Find where the given text appears and provide that cell's center as [x, y] coordinate. 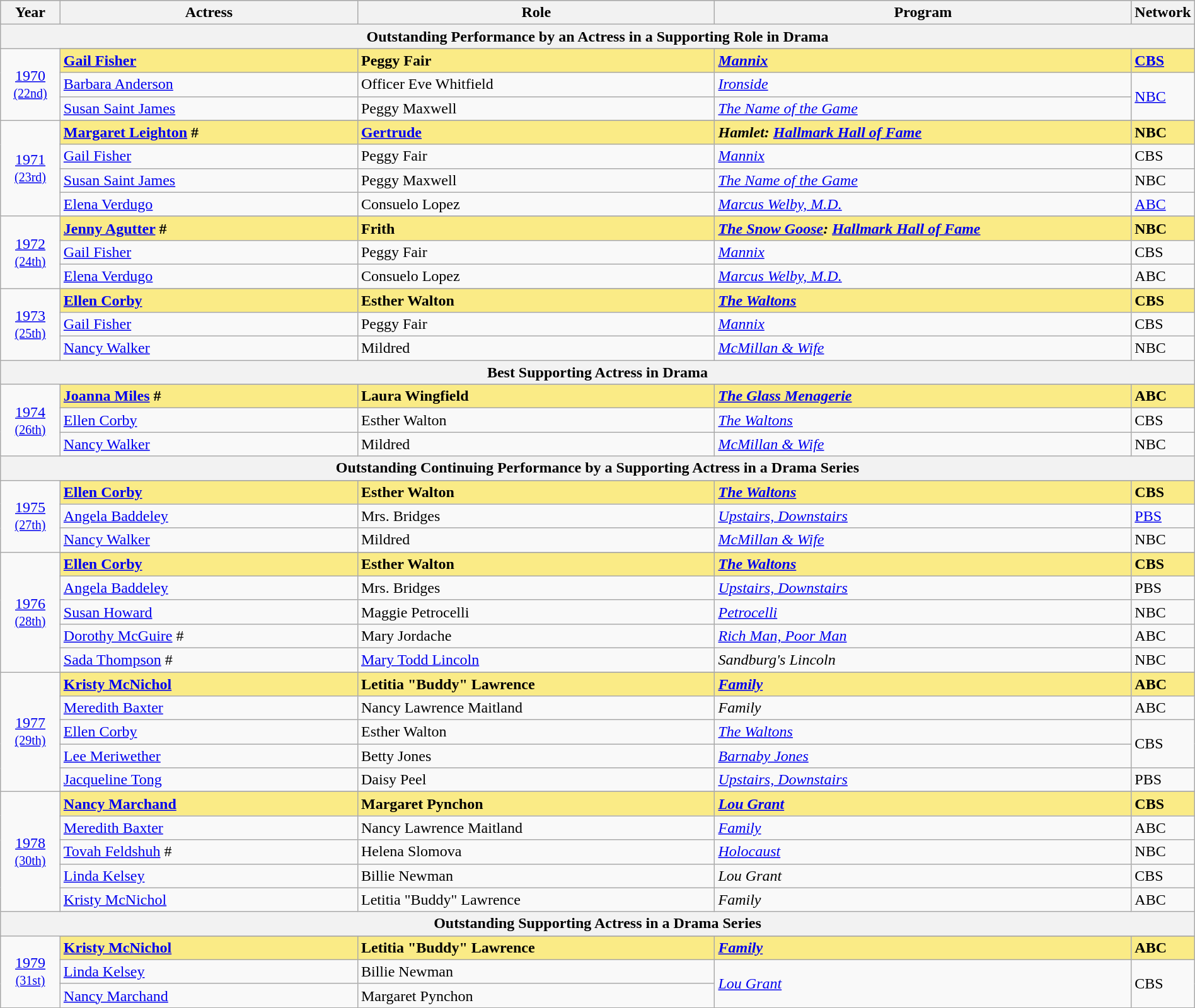
Mary Todd Lincoln [536, 660]
1974(26th) [30, 420]
Outstanding Continuing Performance by a Supporting Actress in a Drama Series [597, 468]
Actress [209, 13]
Maggie Petrocelli [536, 612]
Role [536, 13]
Year [30, 13]
Sandburg's Lincoln [923, 660]
Frith [536, 228]
Margaret Leighton # [209, 132]
Betty Jones [536, 756]
1977(29th) [30, 731]
1972(24th) [30, 252]
1976(28th) [30, 612]
Hamlet: Hallmark Hall of Fame [923, 132]
Mary Jordache [536, 636]
Outstanding Supporting Actress in a Drama Series [597, 924]
Joanna Miles # [209, 396]
Tovah Feldshuh # [209, 852]
Officer Eve Whitfield [536, 84]
Rich Man, Poor Man [923, 636]
Sada Thompson # [209, 660]
Barnaby Jones [923, 756]
The Snow Goose: Hallmark Hall of Fame [923, 228]
Laura Wingfield [536, 396]
1979(31st) [30, 971]
Program [923, 13]
Barbara Anderson [209, 84]
Holocaust [923, 852]
Best Supporting Actress in Drama [597, 372]
Petrocelli [923, 612]
1978(30th) [30, 852]
Gertrude [536, 132]
Lee Meriwether [209, 756]
Ironside [923, 84]
Jacqueline Tong [209, 780]
1970(22nd) [30, 84]
Network [1163, 13]
Daisy Peel [536, 780]
Outstanding Performance by an Actress in a Supporting Role in Drama [597, 37]
Helena Slomova [536, 852]
Susan Howard [209, 612]
1975(27th) [30, 516]
Dorothy McGuire # [209, 636]
Jenny Agutter # [209, 228]
1971(23rd) [30, 168]
1973(25th) [30, 324]
The Glass Menagerie [923, 396]
